Output the (X, Y) coordinate of the center of the cell containing the given text.  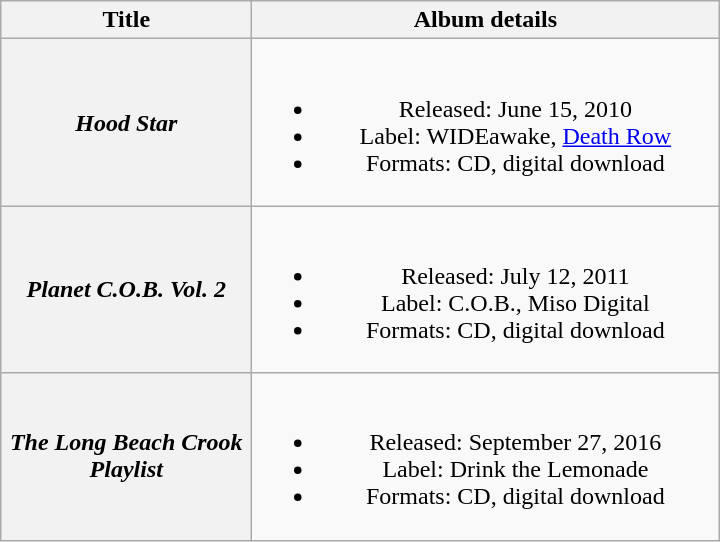
Planet C.O.B. Vol. 2 (126, 290)
Title (126, 20)
The Long Beach Crook Playlist (126, 456)
Released: June 15, 2010Label: WIDEawake, Death RowFormats: CD, digital download (486, 122)
Released: September 27, 2016Label: Drink the LemonadeFormats: CD, digital download (486, 456)
Album details (486, 20)
Released: July 12, 2011Label: C.O.B., Miso DigitalFormats: CD, digital download (486, 290)
Hood Star (126, 122)
